Detect which cell encompasses the target text, then output its (x, y) center coordinate. 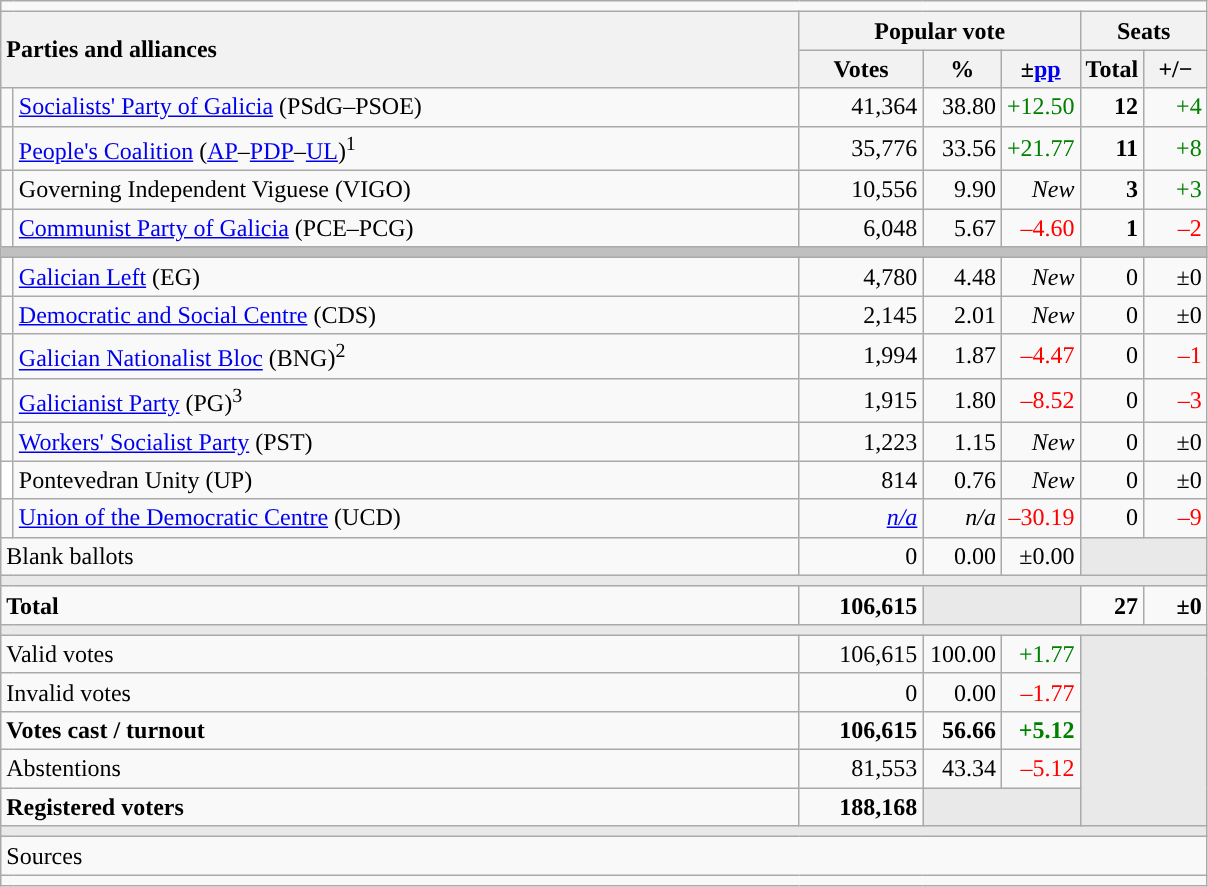
Votes cast / turnout (400, 731)
+4 (1176, 107)
–1 (1176, 356)
+21.77 (1040, 148)
188,168 (861, 807)
–1.77 (1040, 692)
People's Coalition (AP–PDP–UL)1 (406, 148)
Sources (604, 856)
Galician Nationalist Bloc (BNG)2 (406, 356)
38.80 (962, 107)
–4.60 (1040, 228)
+8 (1176, 148)
1,223 (861, 442)
Registered voters (400, 807)
56.66 (962, 731)
Parties and alliances (400, 50)
Pontevedran Unity (UP) (406, 480)
Abstentions (400, 769)
10,556 (861, 190)
–9 (1176, 518)
2.01 (962, 315)
+12.50 (1040, 107)
–2 (1176, 228)
100.00 (962, 654)
27 (1112, 605)
4.48 (962, 277)
Seats (1144, 31)
9.90 (962, 190)
Popular vote (940, 31)
41,364 (861, 107)
–3 (1176, 400)
Votes (861, 69)
Galicianist Party (PG)3 (406, 400)
+1.77 (1040, 654)
35,776 (861, 148)
+5.12 (1040, 731)
1.15 (962, 442)
2,145 (861, 315)
–5.12 (1040, 769)
1.80 (962, 400)
±0.00 (1040, 556)
–4.47 (1040, 356)
+3 (1176, 190)
1 (1112, 228)
4,780 (861, 277)
1,994 (861, 356)
814 (861, 480)
±pp (1040, 69)
Invalid votes (400, 692)
1,915 (861, 400)
0.76 (962, 480)
3 (1112, 190)
12 (1112, 107)
1.87 (962, 356)
6,048 (861, 228)
Workers' Socialist Party (PST) (406, 442)
Socialists' Party of Galicia (PSdG–PSOE) (406, 107)
11 (1112, 148)
81,553 (861, 769)
33.56 (962, 148)
Valid votes (400, 654)
–30.19 (1040, 518)
Democratic and Social Centre (CDS) (406, 315)
Communist Party of Galicia (PCE–PCG) (406, 228)
Governing Independent Viguese (VIGO) (406, 190)
+/− (1176, 69)
% (962, 69)
5.67 (962, 228)
Union of the Democratic Centre (UCD) (406, 518)
–8.52 (1040, 400)
43.34 (962, 769)
Galician Left (EG) (406, 277)
Blank ballots (400, 556)
